Scan for the cell matching the given text and deliver its [x, y] coordinate at center. 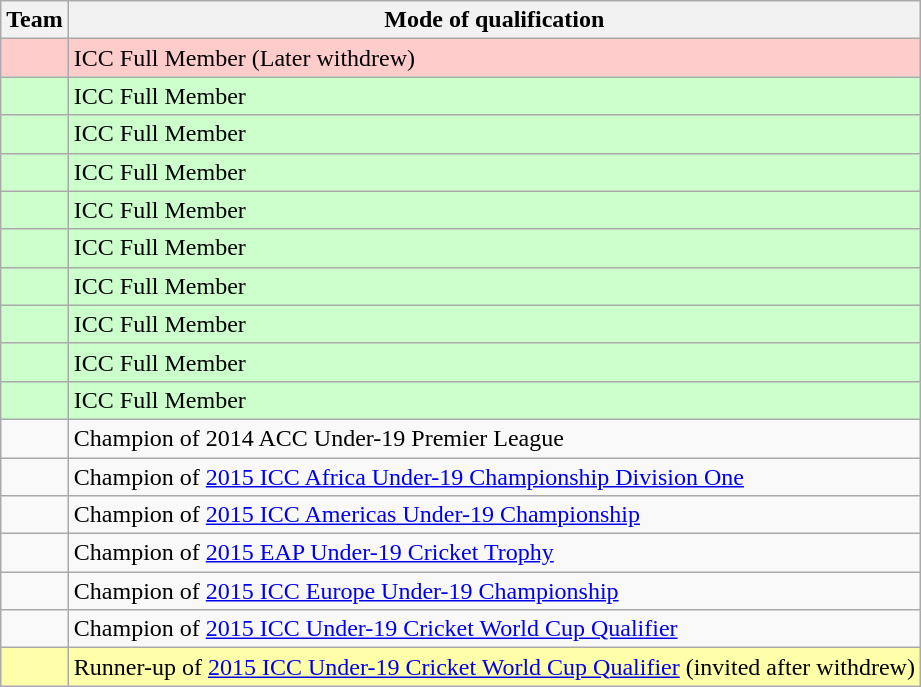
Team [35, 20]
Champion of 2015 ICC Europe Under-19 Championship [494, 591]
Champion of 2015 ICC Africa Under-19 Championship Division One [494, 477]
Champion of 2014 ACC Under-19 Premier League [494, 438]
Champion of 2015 ICC Under-19 Cricket World Cup Qualifier [494, 629]
Champion of 2015 EAP Under-19 Cricket Trophy [494, 553]
Champion of 2015 ICC Americas Under-19 Championship [494, 515]
Runner-up of 2015 ICC Under-19 Cricket World Cup Qualifier (invited after withdrew) [494, 667]
ICC Full Member (Later withdrew) [494, 58]
Mode of qualification [494, 20]
